Output the (x, y) coordinate of the center of the cell containing the given text.  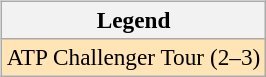
Legend (133, 20)
ATP Challenger Tour (2–3) (133, 57)
